Pinpoint the cell where the given text exists, returning its (x, y) midpoint coordinate. 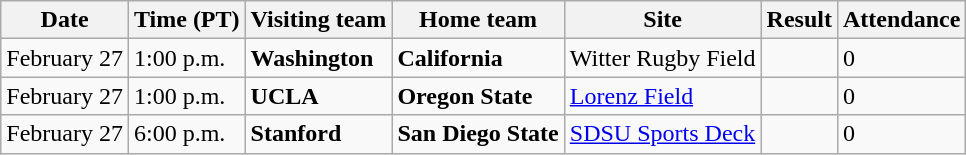
Home team (478, 20)
Visiting team (318, 20)
Washington (318, 58)
Witter Rugby Field (662, 58)
UCLA (318, 96)
6:00 p.m. (186, 134)
SDSU Sports Deck (662, 134)
Date (65, 20)
Time (PT) (186, 20)
Lorenz Field (662, 96)
Stanford (318, 134)
Attendance (901, 20)
Site (662, 20)
San Diego State (478, 134)
California (478, 58)
Oregon State (478, 96)
Result (799, 20)
